From the cell containing the given text, extract its center point as (X, Y) coordinate. 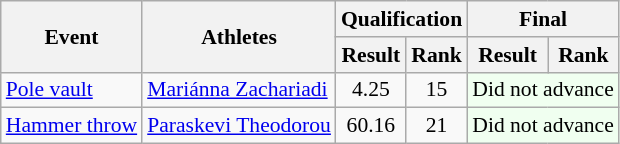
Mariánna Zachariadi (239, 90)
Paraskevi Theodorou (239, 126)
Final (543, 19)
Event (72, 36)
4.25 (371, 90)
15 (436, 90)
Pole vault (72, 90)
Hammer throw (72, 126)
60.16 (371, 126)
Athletes (239, 36)
Qualification (402, 19)
21 (436, 126)
